Return the (x, y) coordinate for the center point of the cell that contains the specified text.  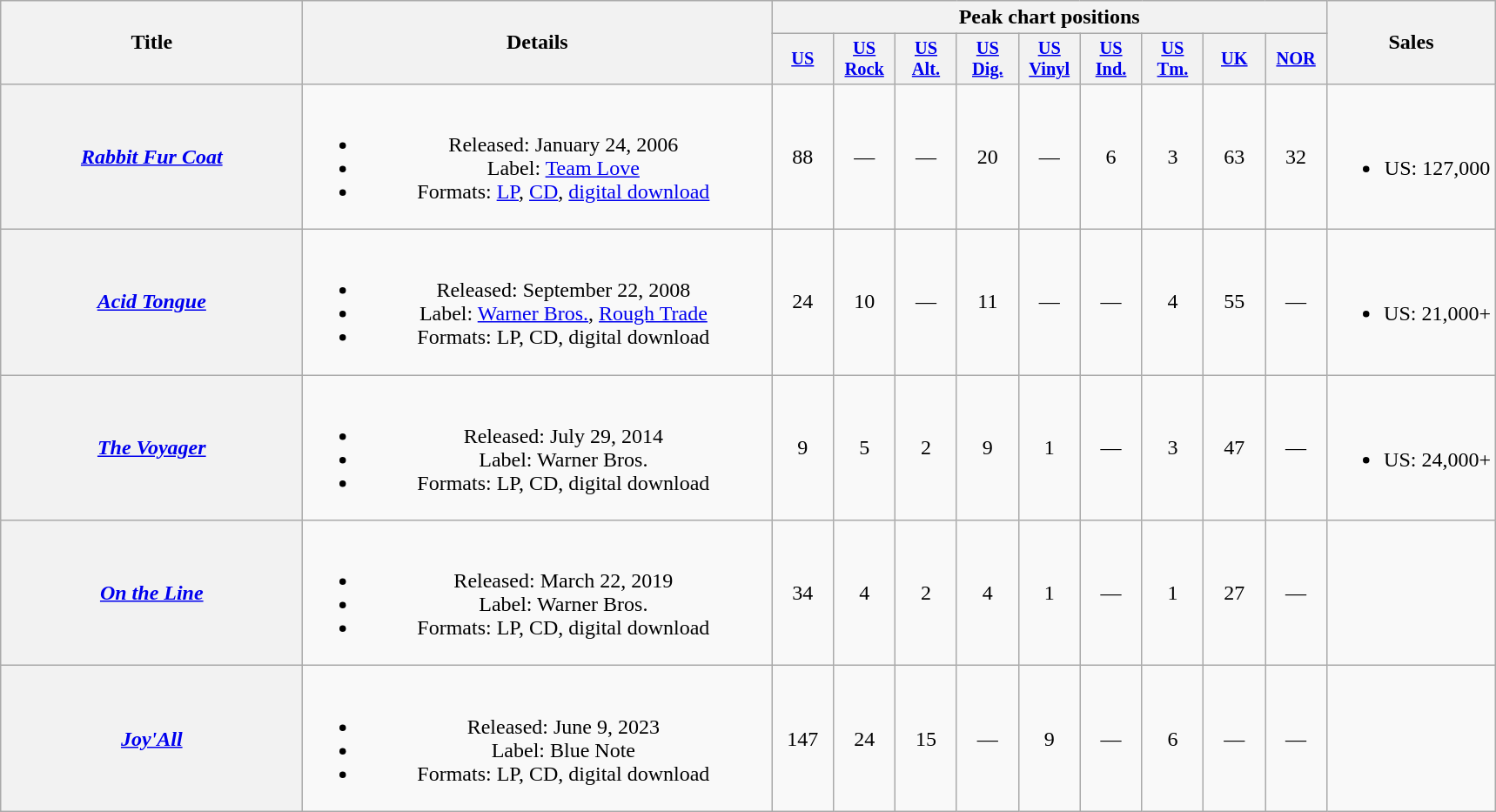
Released: September 22, 2008Label: Warner Bros., Rough TradeFormats: LP, CD, digital download (538, 303)
Released: January 24, 2006Label: Team LoveFormats: LP, CD, digital download (538, 157)
Details (538, 43)
10 (865, 303)
11 (987, 303)
US: 24,000+ (1412, 447)
Rabbit Fur Coat (151, 157)
USInd. (1110, 59)
USVinyl (1050, 59)
Sales (1412, 43)
88 (802, 157)
27 (1234, 594)
Title (151, 43)
Acid Tongue (151, 303)
Released: March 22, 2019Label: Warner Bros.Formats: LP, CD, digital download (538, 594)
The Voyager (151, 447)
5 (865, 447)
Peak chart positions (1050, 17)
32 (1297, 157)
34 (802, 594)
147 (802, 738)
63 (1234, 157)
USDig. (987, 59)
20 (987, 157)
US (802, 59)
NOR (1297, 59)
Released: June 9, 2023Label: Blue NoteFormats: LP, CD, digital download (538, 738)
USRock (865, 59)
USTm. (1173, 59)
UK (1234, 59)
55 (1234, 303)
47 (1234, 447)
US: 21,000+ (1412, 303)
15 (926, 738)
USAlt. (926, 59)
On the Line (151, 594)
Released: July 29, 2014Label: Warner Bros.Formats: LP, CD, digital download (538, 447)
US: 127,000 (1412, 157)
Joy'All (151, 738)
